Detect which cell encompasses the target text, then output its (x, y) center coordinate. 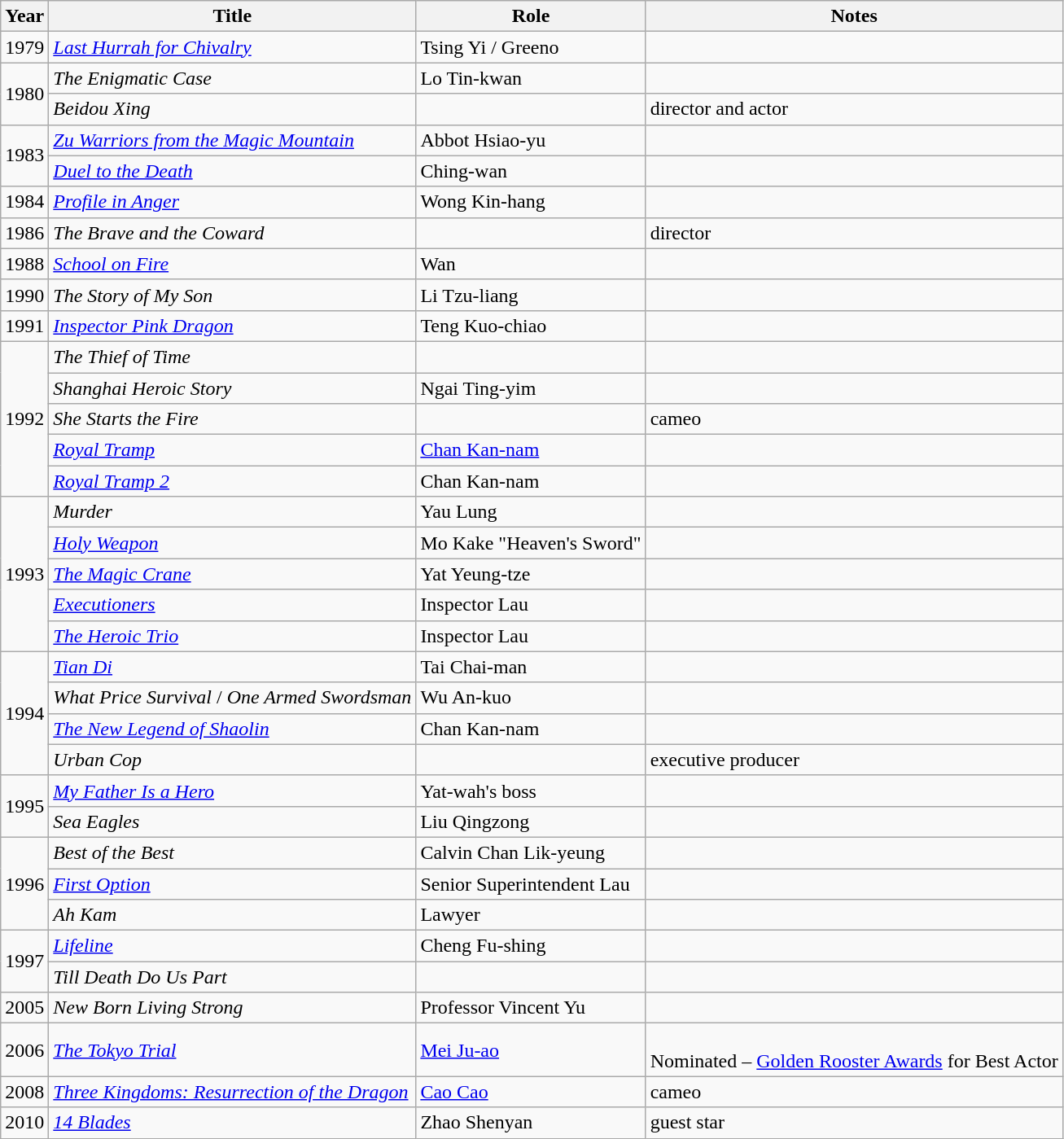
Cao Cao (531, 1092)
Year (24, 16)
1993 (24, 574)
Sea Eagles (233, 821)
She Starts the Fire (233, 419)
2010 (24, 1123)
Zu Warriors from the Magic Mountain (233, 140)
Royal Tramp (233, 450)
Shanghai Heroic Story (233, 388)
Three Kingdoms: Resurrection of the Dragon (233, 1092)
Teng Kuo-chiao (531, 326)
14 Blades (233, 1123)
Tai Chai-man (531, 667)
Yat Yeung-tze (531, 574)
Ah Kam (233, 915)
Lawyer (531, 915)
Best of the Best (233, 852)
Tian Di (233, 667)
Liu Qingzong (531, 821)
Holy Weapon (233, 543)
Calvin Chan Lik-yeung (531, 852)
What Price Survival / One Armed Swordsman (233, 698)
1980 (24, 94)
Mo Kake "Heaven's Sword" (531, 543)
Abbot Hsiao-yu (531, 140)
Li Tzu-liang (531, 295)
1996 (24, 883)
Zhao Shenyan (531, 1123)
Notes (854, 16)
1988 (24, 264)
Last Hurrah for Chivalry (233, 47)
The Brave and the Coward (233, 233)
Duel to the Death (233, 171)
The Magic Crane (233, 574)
Urban Cop (233, 760)
Yat-wah's boss (531, 791)
2006 (24, 1050)
The New Legend of Shaolin (233, 729)
Beidou Xing (233, 109)
Murder (233, 512)
The Thief of Time (233, 357)
Senior Superintendent Lau (531, 883)
Royal Tramp 2 (233, 481)
Profile in Anger (233, 202)
1983 (24, 156)
The Tokyo Trial (233, 1050)
First Option (233, 883)
Role (531, 16)
director (854, 233)
1986 (24, 233)
Yau Lung (531, 512)
Lo Tin-kwan (531, 78)
Tsing Yi / Greeno (531, 47)
2008 (24, 1092)
Wan (531, 264)
2005 (24, 1008)
New Born Living Strong (233, 1008)
guest star (854, 1123)
The Enigmatic Case (233, 78)
executive producer (854, 760)
Title (233, 16)
Till Death Do Us Part (233, 977)
1995 (24, 806)
1992 (24, 418)
Wong Kin-hang (531, 202)
1997 (24, 962)
School on Fire (233, 264)
Professor Vincent Yu (531, 1008)
Nominated – Golden Rooster Awards for Best Actor (854, 1050)
The Story of My Son (233, 295)
1984 (24, 202)
1991 (24, 326)
The Heroic Trio (233, 636)
Inspector Pink Dragon (233, 326)
Cheng Fu-shing (531, 946)
1990 (24, 295)
Executioners (233, 605)
Ngai Ting-yim (531, 388)
1994 (24, 713)
Lifeline (233, 946)
My Father Is a Hero (233, 791)
Wu An-kuo (531, 698)
1979 (24, 47)
director and actor (854, 109)
Mei Ju-ao (531, 1050)
Ching-wan (531, 171)
